Find where the given text appears and provide that cell's center as [x, y] coordinate. 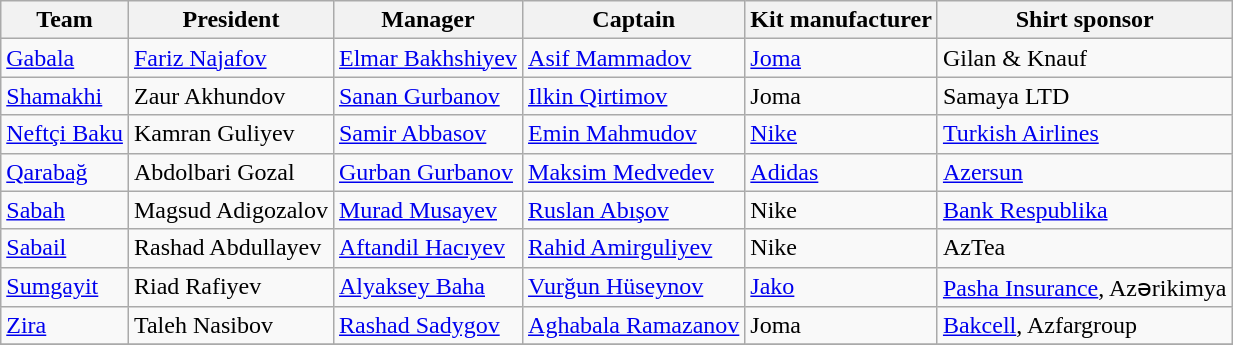
Magsud Adigozalov [230, 210]
Turkish Airlines [1084, 134]
Murad Musayev [428, 210]
President [230, 20]
Abdolbari Gozal [230, 172]
Aftandil Hacıyev [428, 248]
Elmar Bakhshiyev [428, 58]
Gabala [65, 58]
Taleh Nasibov [230, 326]
Sabail [65, 248]
Azersun [1084, 172]
AzTea [1084, 248]
Qarabağ [65, 172]
Ruslan Abışov [634, 210]
Maksim Medvedev [634, 172]
Bakcell, Azfargroup [1084, 326]
Rashad Abdullayev [230, 248]
Sanan Gurbanov [428, 96]
Samir Abbasov [428, 134]
Fariz Najafov [230, 58]
Vurğun Hüseynov [634, 287]
Kamran Guliyev [230, 134]
Jako [842, 287]
Rahid Amirguliyev [634, 248]
Alyaksey Baha [428, 287]
Gurban Gurbanov [428, 172]
Asif Mammadov [634, 58]
Bank Respublika [1084, 210]
Adidas [842, 172]
Pasha Insurance, Azərikimya [1084, 287]
Sumgayit [65, 287]
Zaur Akhundov [230, 96]
Ilkin Qirtimov [634, 96]
Sabah [65, 210]
Team [65, 20]
Captain [634, 20]
Shamakhi [65, 96]
Gilan & Knauf [1084, 58]
Kit manufacturer [842, 20]
Zira [65, 326]
Manager [428, 20]
Neftçi Baku [65, 134]
Shirt sponsor [1084, 20]
Emin Mahmudov [634, 134]
Aghabala Ramazanov [634, 326]
Rashad Sadygov [428, 326]
Samaya LTD [1084, 96]
Riad Rafiyev [230, 287]
